Detect which cell encompasses the target text, then output its [X, Y] center coordinate. 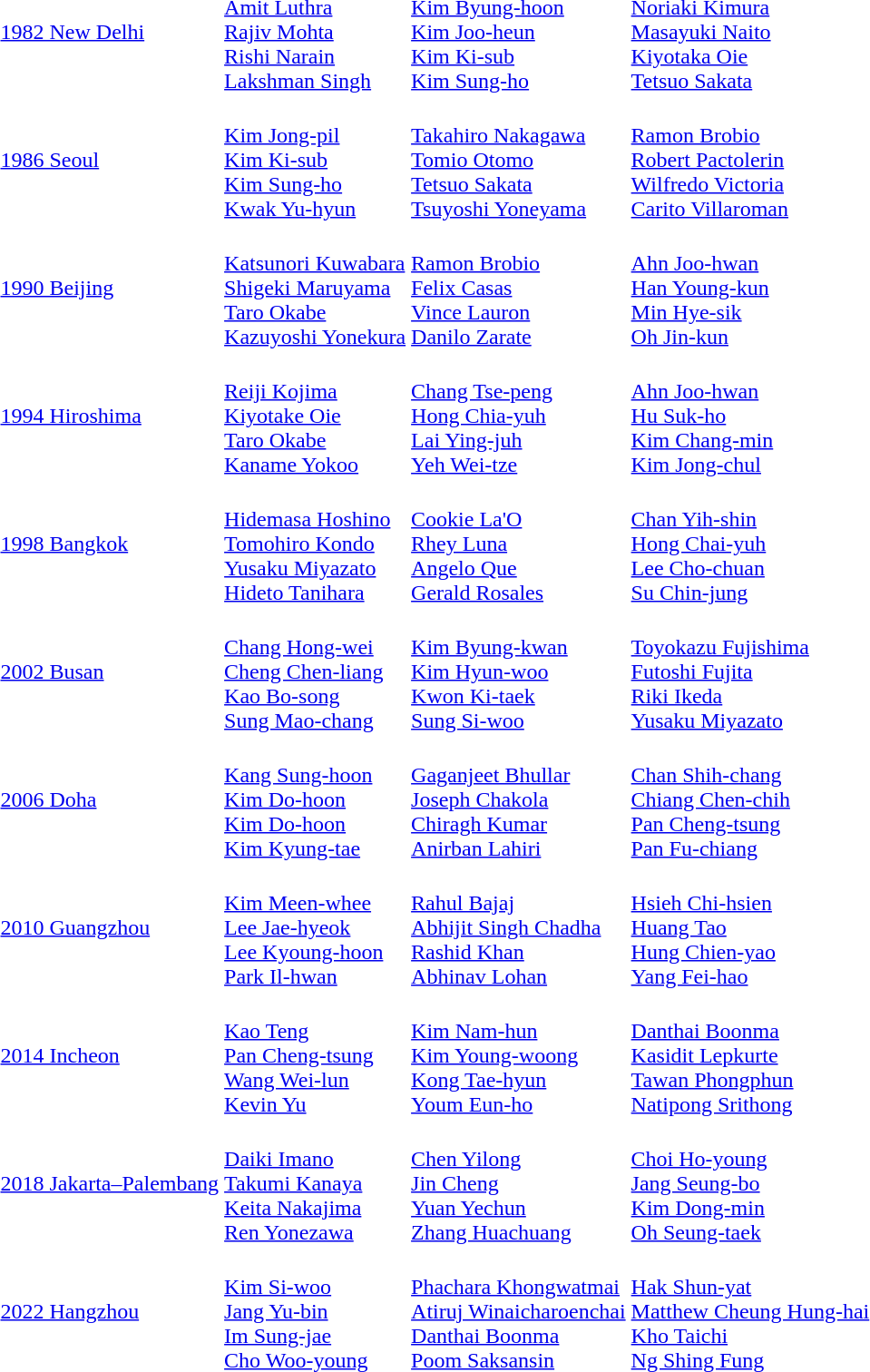
Daiki ImanoTakumi KanayaKeita NakajimaRen Yonezawa [316, 1183]
Kim Byung-kwanKim Hyun-wooKwon Ki-taekSung Si-woo [519, 671]
Chang Tse-pengHong Chia-yuhLai Ying-juhYeh Wei-tze [519, 416]
Reiji KojimaKiyotake OieTaro OkabeKaname Yokoo [316, 416]
Chen YilongJin ChengYuan YechunZhang Huachuang [519, 1183]
Rahul BajajAbhijit Singh ChadhaRashid KhanAbhinav Lohan [519, 927]
Kim Nam-hunKim Young-woongKong Tae-hyunYoum Eun-ho [519, 1055]
Gaganjeet BhullarJoseph ChakolaChiragh KumarAnirban Lahiri [519, 799]
Cookie La'ORhey LunaAngelo QueGerald Rosales [519, 544]
Hidemasa HoshinoTomohiro KondoYusaku MiyazatoHideto Tanihara [316, 544]
Kim Jong-pilKim Ki-subKim Sung-hoKwak Yu-hyun [316, 160]
Kao TengPan Cheng-tsungWang Wei-lunKevin Yu [316, 1055]
Chang Hong-weiCheng Chen-liangKao Bo-songSung Mao-chang [316, 671]
Takahiro NakagawaTomio OtomoTetsuo SakataTsuyoshi Yoneyama [519, 160]
Ramon BrobioFelix CasasVince LauronDanilo Zarate [519, 288]
Katsunori KuwabaraShigeki MaruyamaTaro OkabeKazuyoshi Yonekura [316, 288]
Kang Sung-hoonKim Do-hoonKim Do-hoonKim Kyung-tae [316, 799]
Kim Meen-wheeLee Jae-hyeokLee Kyoung-hoonPark Il-hwan [316, 927]
